Identify which cell holds the provided text, then report its (x, y) central coordinate. 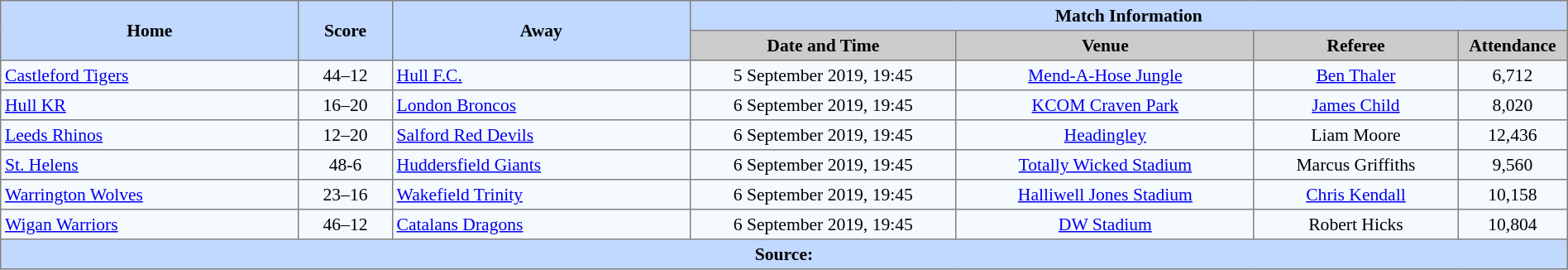
London Broncos (541, 105)
12,436 (1513, 135)
Referee (1355, 46)
KCOM Craven Park (1105, 105)
10,804 (1513, 224)
Date and Time (823, 46)
48-6 (346, 165)
44–12 (346, 75)
Catalans Dragons (541, 224)
9,560 (1513, 165)
Castleford Tigers (150, 75)
5 September 2019, 19:45 (823, 75)
Halliwell Jones Stadium (1105, 195)
Wigan Warriors (150, 224)
Source: (784, 254)
James Child (1355, 105)
6,712 (1513, 75)
23–16 (346, 195)
Totally Wicked Stadium (1105, 165)
Leeds Rhinos (150, 135)
Score (346, 31)
10,158 (1513, 195)
Attendance (1513, 46)
Huddersfield Giants (541, 165)
St. Helens (150, 165)
Salford Red Devils (541, 135)
Warrington Wolves (150, 195)
Marcus Griffiths (1355, 165)
16–20 (346, 105)
Hull F.C. (541, 75)
Venue (1105, 46)
Headingley (1105, 135)
Liam Moore (1355, 135)
Mend-A-Hose Jungle (1105, 75)
DW Stadium (1105, 224)
46–12 (346, 224)
Home (150, 31)
Hull KR (150, 105)
Away (541, 31)
Robert Hicks (1355, 224)
Match Information (1128, 16)
Chris Kendall (1355, 195)
8,020 (1513, 105)
Ben Thaler (1355, 75)
12–20 (346, 135)
Wakefield Trinity (541, 195)
